Detect which cell encompasses the target text, then output its (X, Y) center coordinate. 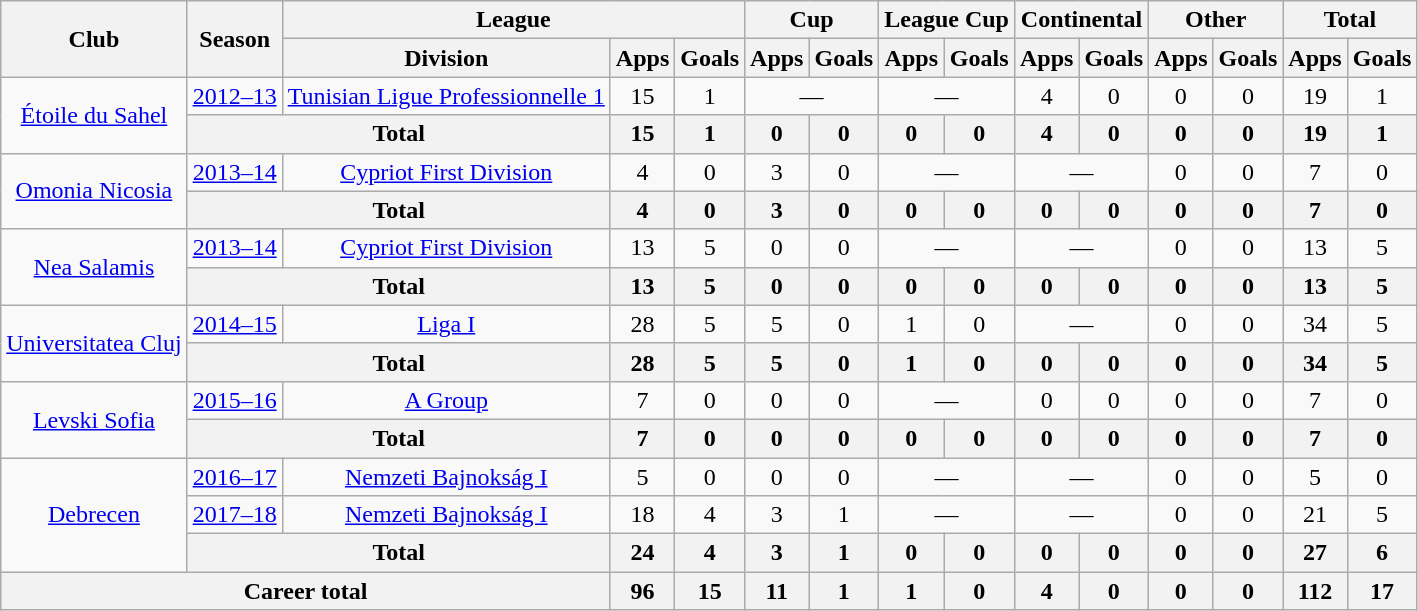
Universitatea Cluj (94, 343)
League Cup (947, 20)
27 (1315, 553)
11 (777, 591)
2014–15 (234, 324)
24 (642, 553)
Cup (812, 20)
Étoile du Sahel (94, 115)
112 (1315, 591)
2016–17 (234, 477)
Liga I (446, 324)
Continental (1081, 20)
Other (1216, 20)
Season (234, 39)
96 (642, 591)
18 (642, 515)
Division (446, 58)
Debrecen (94, 515)
6 (1382, 553)
Nea Salamis (94, 267)
Levski Sofia (94, 419)
Tunisian Ligue Professionnelle 1 (446, 96)
Club (94, 39)
17 (1382, 591)
21 (1315, 515)
A Group (446, 400)
League (513, 20)
Career total (306, 591)
2015–16 (234, 400)
2012–13 (234, 96)
Omonia Nicosia (94, 191)
2017–18 (234, 515)
